For the text-containing cell, return its midpoint in [x, y] coordinate format. 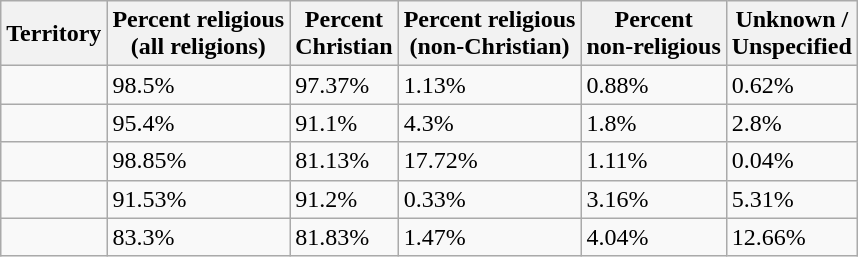
1.47% [490, 237]
91.53% [198, 199]
Percent religious(non-Christian) [490, 34]
98.5% [198, 85]
83.3% [198, 237]
81.83% [344, 237]
Unknown / Unspecified [792, 34]
97.37% [344, 85]
1.11% [654, 161]
Percent religious(all religions) [198, 34]
2.8% [792, 123]
5.31% [792, 199]
95.4% [198, 123]
0.33% [490, 199]
Percentnon-religious [654, 34]
4.3% [490, 123]
Percent Christian [344, 34]
0.04% [792, 161]
12.66% [792, 237]
98.85% [198, 161]
1.13% [490, 85]
3.16% [654, 199]
91.1% [344, 123]
81.13% [344, 161]
Territory [54, 34]
91.2% [344, 199]
0.62% [792, 85]
1.8% [654, 123]
17.72% [490, 161]
4.04% [654, 237]
0.88% [654, 85]
